Find where the given text appears and provide that cell's center as (x, y) coordinate. 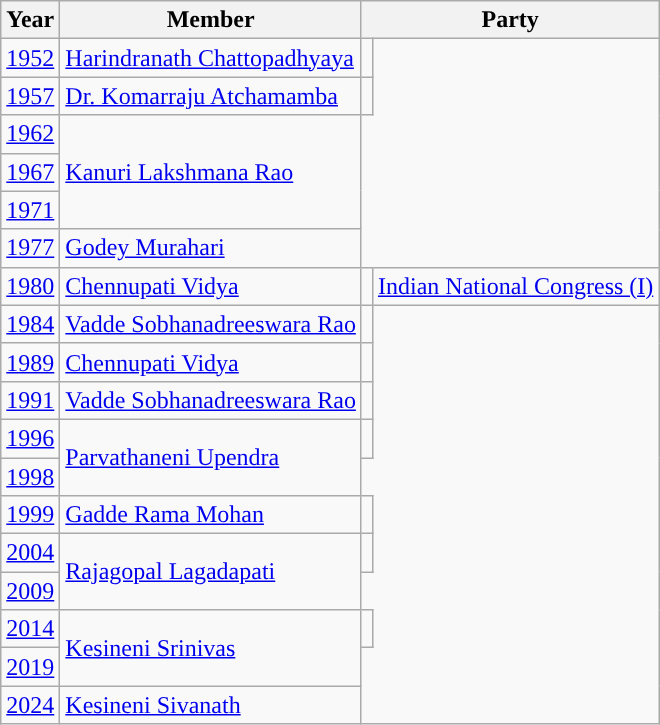
Gadde Rama Mohan (211, 515)
Member (211, 20)
1957 (30, 96)
1991 (30, 400)
1984 (30, 324)
Year (30, 20)
1989 (30, 362)
1952 (30, 58)
1999 (30, 515)
Godey Murahari (211, 248)
2014 (30, 629)
1980 (30, 286)
1977 (30, 248)
1967 (30, 172)
2024 (30, 705)
Indian National Congress (I) (515, 286)
Harindranath Chattopadhyaya (211, 58)
1971 (30, 210)
2004 (30, 553)
1996 (30, 438)
Party (510, 20)
Dr. Komarraju Atchamamba (211, 96)
1962 (30, 134)
2019 (30, 667)
Rajagopal Lagadapati (211, 572)
Parvathaneni Upendra (211, 457)
2009 (30, 591)
Kesineni Srinivas (211, 648)
Kanuri Lakshmana Rao (211, 172)
1998 (30, 477)
Kesineni Sivanath (211, 705)
